For the text-containing cell, return its midpoint in (X, Y) coordinate format. 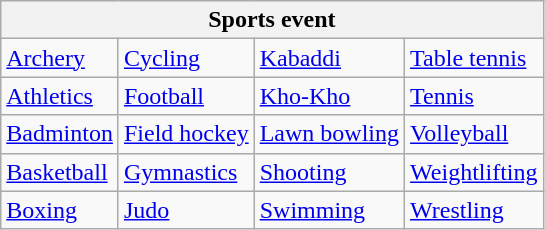
Tennis (474, 96)
Sports event (272, 20)
Kho-Kho (329, 96)
Volleyball (474, 134)
Boxing (60, 210)
Cycling (186, 58)
Field hockey (186, 134)
Basketball (60, 172)
Badminton (60, 134)
Weightlifting (474, 172)
Lawn bowling (329, 134)
Football (186, 96)
Kabaddi (329, 58)
Wrestling (474, 210)
Athletics (60, 96)
Table tennis (474, 58)
Archery (60, 58)
Swimming (329, 210)
Shooting (329, 172)
Judo (186, 210)
Gymnastics (186, 172)
